Output the [X, Y] coordinate of the center of the cell containing the given text.  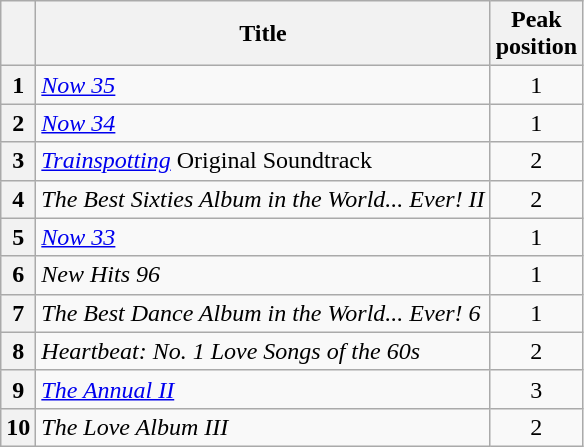
Heartbeat: No. 1 Love Songs of the 60s [263, 351]
8 [18, 351]
Peakposition [536, 34]
Trainspotting Original Soundtrack [263, 161]
7 [18, 313]
The Love Album III [263, 427]
Now 33 [263, 237]
5 [18, 237]
The Annual II [263, 389]
10 [18, 427]
Now 34 [263, 123]
The Best Sixties Album in the World... Ever! II [263, 199]
New Hits 96 [263, 275]
9 [18, 389]
4 [18, 199]
The Best Dance Album in the World... Ever! 6 [263, 313]
Title [263, 34]
6 [18, 275]
Now 35 [263, 85]
